Locate the cell with the specified text and output its [x, y] center coordinate. 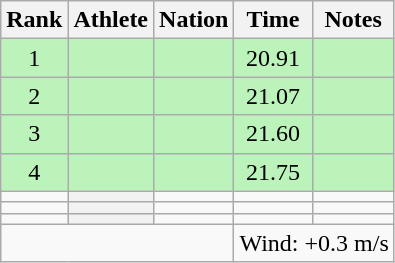
2 [34, 96]
21.75 [273, 172]
20.91 [273, 58]
Athlete [111, 20]
21.60 [273, 134]
Nation [194, 20]
Time [273, 20]
Notes [353, 20]
4 [34, 172]
1 [34, 58]
Wind: +0.3 m/s [314, 243]
Rank [34, 20]
3 [34, 134]
21.07 [273, 96]
